Determine the (X, Y) coordinate at the center of the cell enclosing the given text.  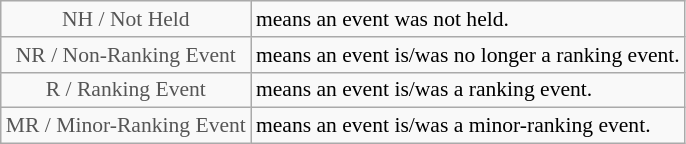
means an event was not held. (468, 19)
NR / Non-Ranking Event (126, 55)
means an event is/was a ranking event. (468, 90)
MR / Minor-Ranking Event (126, 126)
NH / Not Held (126, 19)
means an event is/was no longer a ranking event. (468, 55)
means an event is/was a minor-ranking event. (468, 126)
R / Ranking Event (126, 90)
